Identify which cell holds the provided text, then report its (X, Y) central coordinate. 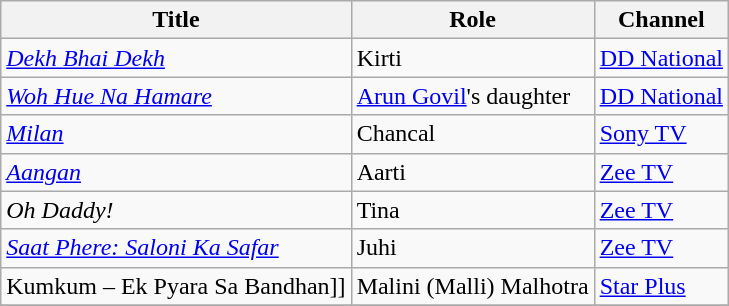
Oh Daddy! (176, 210)
Channel (661, 20)
Saat Phere: Saloni Ka Safar (176, 248)
Kirti (472, 58)
Chancal (472, 134)
Aarti (472, 172)
Dekh Bhai Dekh (176, 58)
Star Plus (661, 286)
Sony TV (661, 134)
Role (472, 20)
Woh Hue Na Hamare (176, 96)
Tina (472, 210)
Juhi (472, 248)
Arun Govil's daughter (472, 96)
Malini (Malli) Malhotra (472, 286)
Title (176, 20)
Aangan (176, 172)
Kumkum – Ek Pyara Sa Bandhan]] (176, 286)
Milan (176, 134)
